For the text-containing cell, return its midpoint in [X, Y] coordinate format. 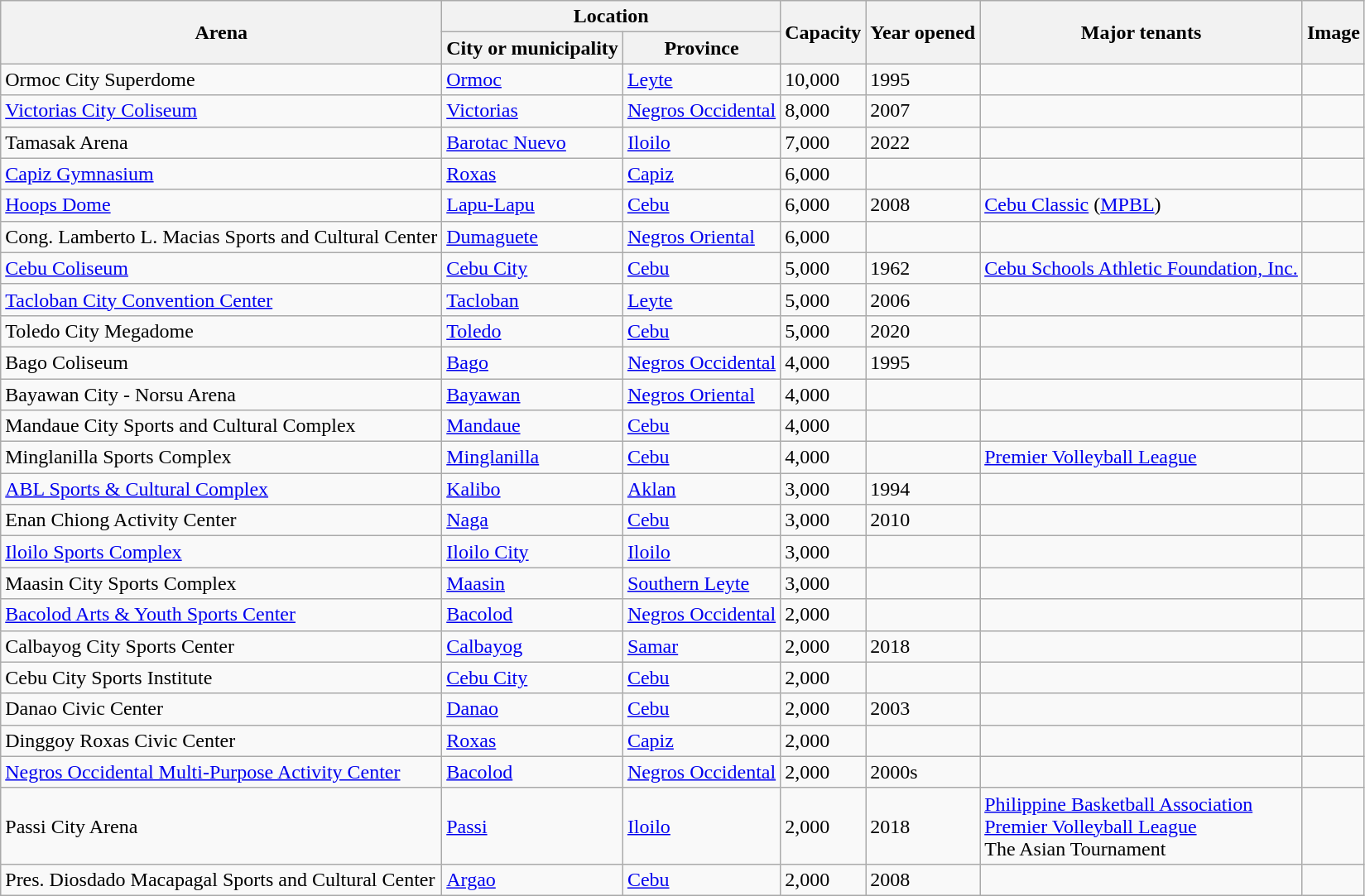
Kalibo [533, 489]
Naga [533, 520]
Calbayog City Sports Center [222, 646]
2010 [923, 520]
Bago [533, 362]
Bayawan [533, 395]
Aklan [701, 489]
Dumaguete [533, 237]
ABL Sports & Cultural Complex [222, 489]
Victorias City Coliseum [222, 111]
Ormoc [533, 79]
2020 [923, 331]
Bacolod Arts & Youth Sports Center [222, 615]
Capiz Gymnasium [222, 174]
7,000 [823, 142]
Province [701, 48]
Iloilo Sports Complex [222, 552]
Cebu Schools Athletic Foundation, Inc. [1142, 268]
Enan Chiong Activity Center [222, 520]
Image [1333, 32]
Samar [701, 646]
Cebu Coliseum [222, 268]
Toledo [533, 331]
Barotac Nuevo [533, 142]
Mandaue [533, 426]
2000s [923, 772]
2007 [923, 111]
Tacloban [533, 299]
Premier Volleyball League [1142, 458]
Bago Coliseum [222, 362]
1994 [923, 489]
Cebu City Sports Institute [222, 678]
Maasin [533, 583]
Calbayog [533, 646]
Bayawan City - Norsu Arena [222, 395]
Major tenants [1142, 32]
Passi [533, 826]
Philippine Basketball Association Premier Volleyball League The Asian Tournament [1142, 826]
Danao Civic Center [222, 709]
Cong. Lamberto L. Macias Sports and Cultural Center [222, 237]
Minglanilla Sports Complex [222, 458]
8,000 [823, 111]
Capacity [823, 32]
Arena [222, 32]
10,000 [823, 79]
Passi City Arena [222, 826]
Tamasak Arena [222, 142]
Ormoc City Superdome [222, 79]
Mandaue City Sports and Cultural Complex [222, 426]
2003 [923, 709]
Danao [533, 709]
Tacloban City Convention Center [222, 299]
2006 [923, 299]
2022 [923, 142]
Southern Leyte [701, 583]
Location [611, 17]
Minglanilla [533, 458]
Victorias [533, 111]
Pres. Diosdado Macapagal Sports and Cultural Center [222, 879]
Toledo City Megadome [222, 331]
Iloilo City [533, 552]
City or municipality [533, 48]
Hoops Dome [222, 205]
1962 [923, 268]
Argao [533, 879]
Dinggoy Roxas Civic Center [222, 740]
Cebu Classic (MPBL) [1142, 205]
Year opened [923, 32]
Lapu-Lapu [533, 205]
Maasin City Sports Complex [222, 583]
Negros Occidental Multi-Purpose Activity Center [222, 772]
